Capture the cell that displays the provided text and extract its [x, y] central coordinate. 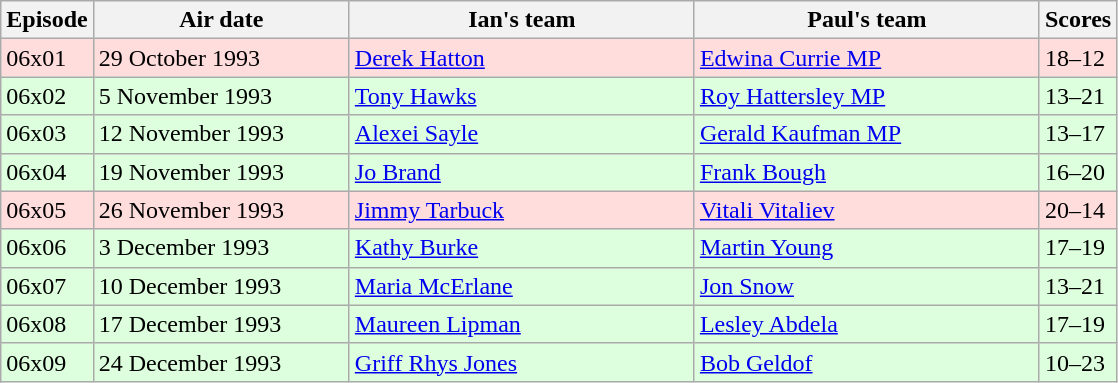
06x03 [47, 134]
Scores [1078, 20]
Maureen Lipman [522, 324]
Edwina Currie MP [866, 58]
06x05 [47, 210]
5 November 1993 [221, 96]
Lesley Abdela [866, 324]
Bob Geldof [866, 362]
Ian's team [522, 20]
13–17 [1078, 134]
06x06 [47, 248]
24 December 1993 [221, 362]
Maria McErlane [522, 286]
29 October 1993 [221, 58]
12 November 1993 [221, 134]
Martin Young [866, 248]
Vitali Vitaliev [866, 210]
Roy Hattersley MP [866, 96]
10–23 [1078, 362]
Air date [221, 20]
Episode [47, 20]
Alexei Sayle [522, 134]
3 December 1993 [221, 248]
06x02 [47, 96]
06x08 [47, 324]
17 December 1993 [221, 324]
06x04 [47, 172]
Tony Hawks [522, 96]
26 November 1993 [221, 210]
06x09 [47, 362]
Frank Bough [866, 172]
06x07 [47, 286]
19 November 1993 [221, 172]
Gerald Kaufman MP [866, 134]
Jo Brand [522, 172]
Jimmy Tarbuck [522, 210]
06x01 [47, 58]
16–20 [1078, 172]
Jon Snow [866, 286]
20–14 [1078, 210]
Derek Hatton [522, 58]
Kathy Burke [522, 248]
10 December 1993 [221, 286]
Paul's team [866, 20]
18–12 [1078, 58]
Griff Rhys Jones [522, 362]
